Return [X, Y] of the center of cell containing provided text 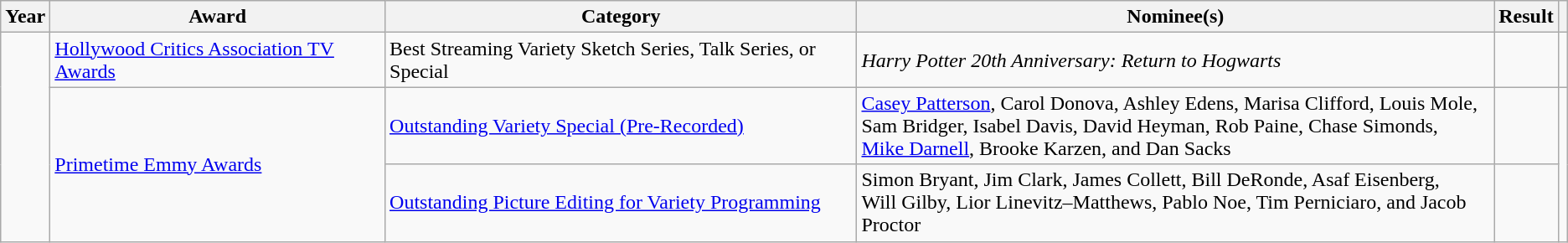
Year [25, 17]
Nominee(s) [1176, 17]
Category [622, 17]
Best Streaming Variety Sketch Series, Talk Series, or Special [622, 60]
Harry Potter 20th Anniversary: Return to Hogwarts [1176, 60]
Result [1526, 17]
Award [218, 17]
Outstanding Picture Editing for Variety Programming [622, 203]
Hollywood Critics Association TV Awards [218, 60]
Outstanding Variety Special (Pre-Recorded) [622, 126]
Primetime Emmy Awards [218, 164]
